Locate the cell with the specified text and output its (x, y) center coordinate. 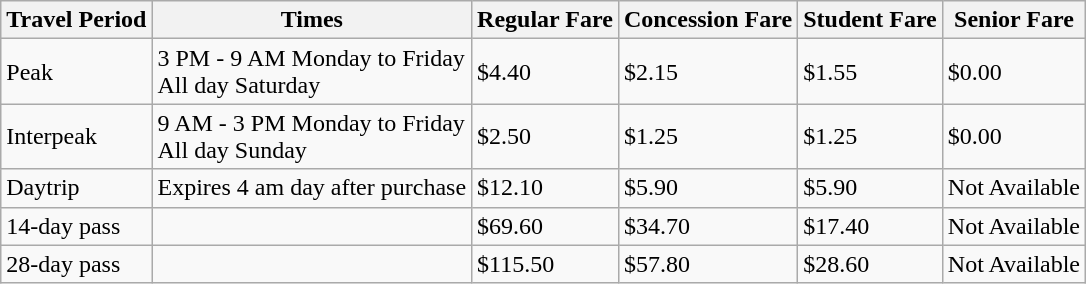
$34.70 (708, 226)
$4.40 (546, 72)
$2.50 (546, 136)
$57.80 (708, 264)
Interpeak (76, 136)
Senior Fare (1014, 20)
$17.40 (870, 226)
Concession Fare (708, 20)
9 AM - 3 PM Monday to FridayAll day Sunday (312, 136)
Regular Fare (546, 20)
$1.55 (870, 72)
$69.60 (546, 226)
Student Fare (870, 20)
28-day pass (76, 264)
$115.50 (546, 264)
14-day pass (76, 226)
$28.60 (870, 264)
Peak (76, 72)
Travel Period (76, 20)
$2.15 (708, 72)
Daytrip (76, 188)
Expires 4 am day after purchase (312, 188)
Times (312, 20)
$12.10 (546, 188)
3 PM - 9 AM Monday to FridayAll day Saturday (312, 72)
